Pinpoint the cell where the given text exists, returning its [X, Y] midpoint coordinate. 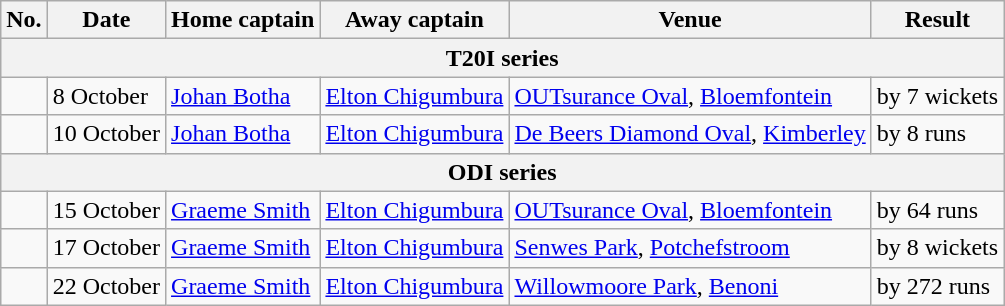
by 64 runs [937, 210]
Away captain [414, 20]
No. [24, 20]
Willowmoore Park, Benoni [690, 286]
by 8 runs [937, 134]
by 7 wickets [937, 96]
by 8 wickets [937, 248]
17 October [106, 248]
ODI series [502, 172]
Venue [690, 20]
Date [106, 20]
Result [937, 20]
De Beers Diamond Oval, Kimberley [690, 134]
22 October [106, 286]
by 272 runs [937, 286]
Home captain [243, 20]
10 October [106, 134]
Senwes Park, Potchefstroom [690, 248]
T20I series [502, 58]
8 October [106, 96]
15 October [106, 210]
